From the cell containing the given text, extract its center point as (X, Y) coordinate. 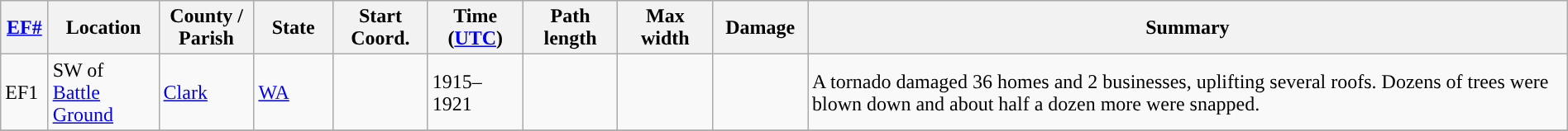
EF1 (25, 92)
Time (UTC) (475, 28)
Max width (665, 28)
Path length (571, 28)
Location (103, 28)
1915–1921 (475, 92)
Damage (761, 28)
A tornado damaged 36 homes and 2 businesses, uplifting several roofs. Dozens of trees were blown down and about half a dozen more were snapped. (1188, 92)
Clark (207, 92)
Summary (1188, 28)
State (294, 28)
SW of Battle Ground (103, 92)
EF# (25, 28)
WA (294, 92)
County / Parish (207, 28)
Start Coord. (380, 28)
